Search for the cell housing the specified text and yield its (x, y) center coordinate. 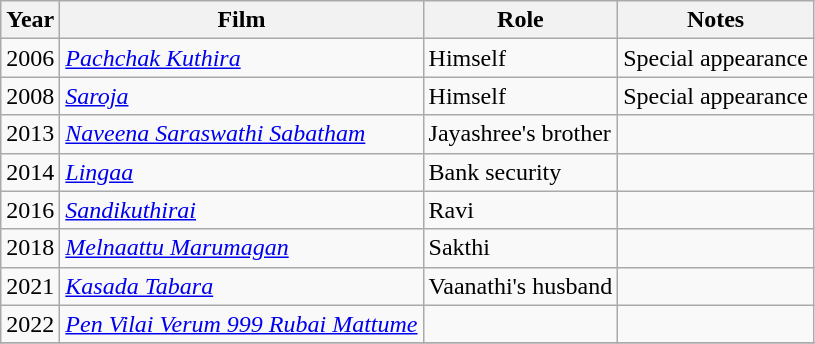
2016 (30, 210)
Jayashree's brother (520, 134)
Year (30, 20)
Naveena Saraswathi Sabatham (242, 134)
Sakthi (520, 248)
2013 (30, 134)
Vaanathi's husband (520, 286)
Notes (716, 20)
Melnaattu Marumagan (242, 248)
2008 (30, 96)
Bank security (520, 172)
Film (242, 20)
2014 (30, 172)
2006 (30, 58)
Kasada Tabara (242, 286)
2022 (30, 324)
2018 (30, 248)
Ravi (520, 210)
Pen Vilai Verum 999 Rubai Mattume (242, 324)
Pachchak Kuthira (242, 58)
Lingaa (242, 172)
2021 (30, 286)
Sandikuthirai (242, 210)
Role (520, 20)
Saroja (242, 96)
